Identify which cell holds the provided text, then report its (x, y) central coordinate. 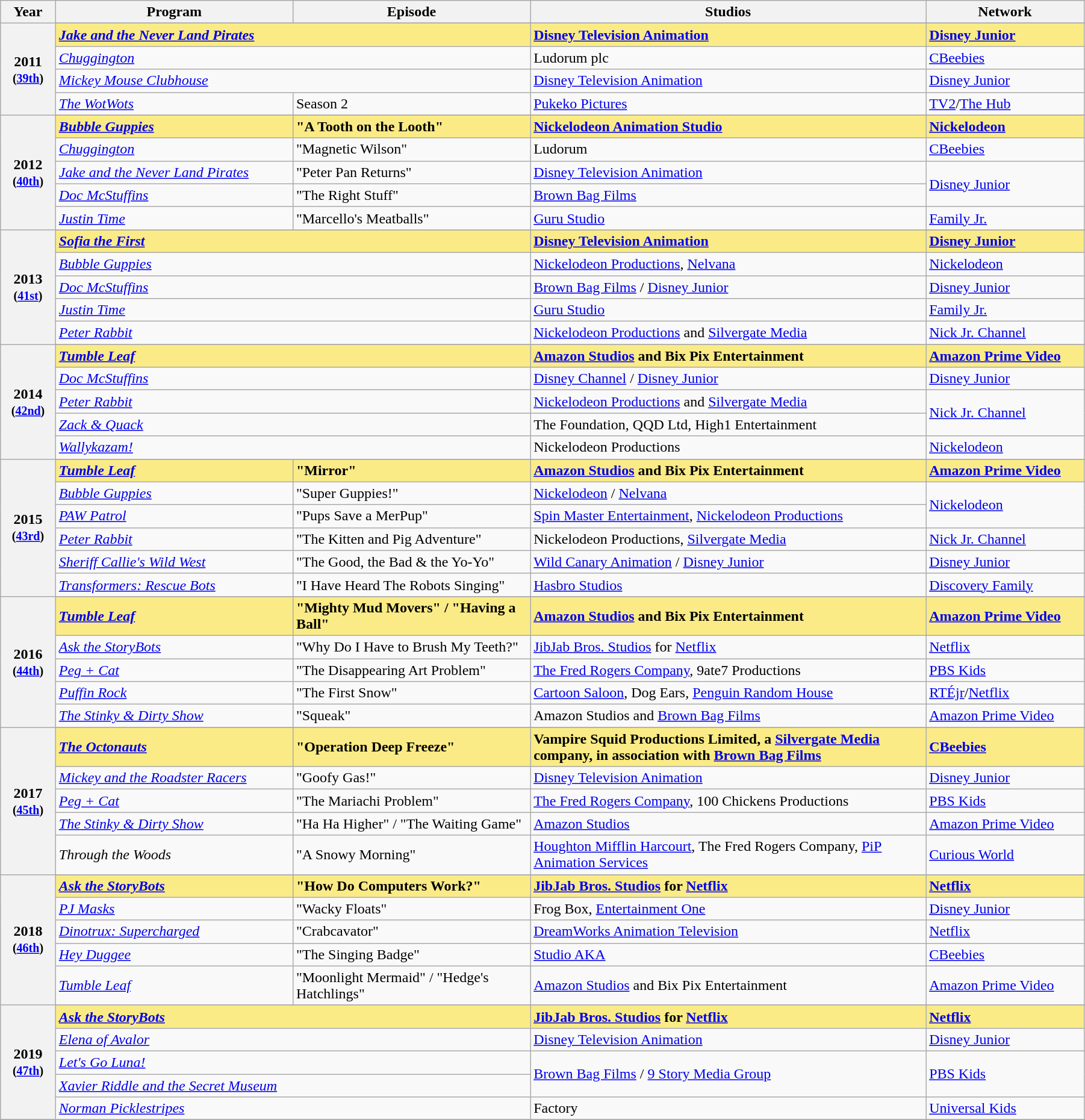
2013 (41st) (28, 287)
The Foundation, QQD Ltd, High1 Entertainment (729, 425)
Xavier Riddle and the Secret Museum (293, 1086)
Nickelodeon Productions (729, 447)
Curious World (1006, 855)
Puffin Rock (174, 693)
"Marcello's Meatballs" (411, 218)
The Fred Rogers Company, 100 Chickens Productions (729, 801)
Cartoon Saloon, Dog Ears, Penguin Random House (729, 693)
"Peter Pan Returns" (411, 172)
"The Good, the Bad & the Yo-Yo" (411, 562)
PJ Masks (174, 909)
RTÉjr/Netflix (1006, 693)
Hey Duggee (174, 954)
"The Kitten and Pig Adventure" (411, 539)
Nickelodeon / Nelvana (729, 493)
2017 (45th) (28, 801)
Disney Channel / Disney Junior (729, 379)
"Super Guppies!" (411, 493)
Norman Picklestripes (293, 1109)
"Mighty Mud Movers" / "Having a Ball" (411, 615)
Wild Canary Animation / Disney Junior (729, 562)
Ludorum (729, 149)
Frog Box, Entertainment One (729, 909)
2015 (43rd) (28, 527)
Hasbro Studios (729, 585)
"Squeak" (411, 716)
"Crabcavator" (411, 932)
Universal Kids (1006, 1109)
Wallykazam! (293, 447)
Spin Master Entertainment, Nickelodeon Productions (729, 516)
"A Tooth on the Looth" (411, 126)
Episode (411, 12)
"I Have Heard The Robots Singing" (411, 585)
Nickelodeon Animation Studio (729, 126)
"Why Do I Have to Brush My Teeth?" (411, 647)
"Ha Ha Higher" / "The Waiting Game" (411, 824)
The Fred Rogers Company, 9ate7 Productions (729, 670)
"How Do Computers Work?" (411, 886)
Through the Woods (174, 855)
Let's Go Luna! (293, 1062)
Houghton Mifflin Harcourt, The Fred Rogers Company, PiP Animation Services (729, 855)
Brown Bag Films (729, 195)
Network (1006, 12)
2011 (39th) (28, 69)
Sheriff Callie's Wild West (174, 562)
Ludorum plc (729, 58)
Amazon Studios (729, 824)
"A Snowy Morning" (411, 855)
"The First Snow" (411, 693)
2019 (47th) (28, 1062)
"Pups Save a MerPup" (411, 516)
Vampire Squid Productions Limited, a Silvergate Media company, in association with Brown Bag Films (729, 747)
"Moonlight Mermaid" / "Hedge's Hatchlings" (411, 985)
DreamWorks Animation Television (729, 932)
"Magnetic Wilson" (411, 149)
Amazon Studios and Brown Bag Films (729, 716)
2016 (44th) (28, 661)
TV2/The Hub (1006, 104)
PAW Patrol (174, 516)
Studios (729, 12)
Discovery Family (1006, 585)
"Operation Deep Freeze" (411, 747)
Studio AKA (729, 954)
Nickelodeon Productions, Nelvana (729, 264)
Transformers: Rescue Bots (174, 585)
Elena of Avalor (293, 1039)
"Goofy Gas!" (411, 778)
Mickey and the Roadster Racers (174, 778)
"Mirror" (411, 470)
Brown Bag Films / Disney Junior (729, 287)
Year (28, 12)
"The Mariachi Problem" (411, 801)
Mickey Mouse Clubhouse (293, 81)
Season 2 (411, 104)
Brown Bag Films / 9 Story Media Group (729, 1074)
Factory (729, 1109)
"The Singing Badge" (411, 954)
"The Right Stuff" (411, 195)
The WotWots (174, 104)
2018 (46th) (28, 939)
The Octonauts (174, 747)
"Wacky Floats" (411, 909)
Program (174, 12)
2014 (42nd) (28, 402)
Pukeko Pictures (729, 104)
Sofia the First (293, 241)
Zack & Quack (293, 425)
Nickelodeon Productions, Silvergate Media (729, 539)
Dinotrux: Supercharged (174, 932)
"The Disappearing Art Problem" (411, 670)
2012 (40th) (28, 172)
